For the text-containing cell, return its midpoint in [X, Y] coordinate format. 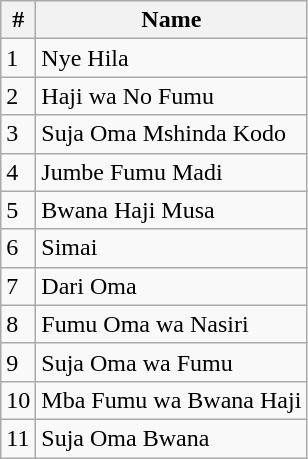
Simai [172, 248]
2 [18, 96]
Suja Oma Mshinda Kodo [172, 134]
8 [18, 324]
Dari Oma [172, 286]
1 [18, 58]
Name [172, 20]
Suja Oma wa Fumu [172, 362]
Nye Hila [172, 58]
Mba Fumu wa Bwana Haji [172, 400]
6 [18, 248]
Bwana Haji Musa [172, 210]
10 [18, 400]
5 [18, 210]
3 [18, 134]
11 [18, 438]
Suja Oma Bwana [172, 438]
4 [18, 172]
Fumu Oma wa Nasiri [172, 324]
# [18, 20]
7 [18, 286]
Jumbe Fumu Madi [172, 172]
9 [18, 362]
Haji wa No Fumu [172, 96]
